Locate the cell with the specified text and output its (X, Y) center coordinate. 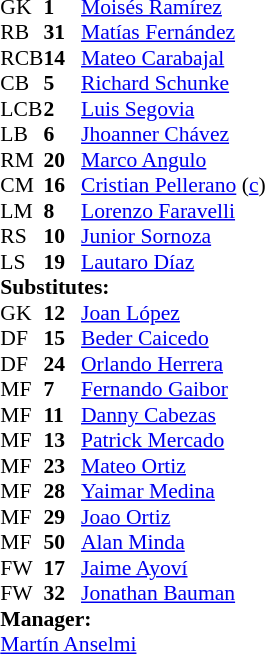
16 (63, 185)
15 (63, 339)
Substitutes: (132, 287)
24 (63, 364)
20 (63, 160)
LB (22, 135)
12 (63, 313)
31 (63, 33)
19 (63, 262)
7 (63, 389)
RM (22, 160)
RCB (22, 58)
LM (22, 211)
RB (22, 33)
LCB (22, 109)
RS (22, 237)
5 (63, 83)
14 (63, 58)
17 (63, 568)
CB (22, 83)
32 (63, 593)
13 (63, 441)
Manager: (132, 619)
11 (63, 415)
8 (63, 211)
CM (22, 185)
GK (22, 313)
2 (63, 109)
10 (63, 237)
23 (63, 466)
LS (22, 262)
50 (63, 543)
6 (63, 135)
28 (63, 491)
29 (63, 517)
